Return [X, Y] of the center of cell containing provided text 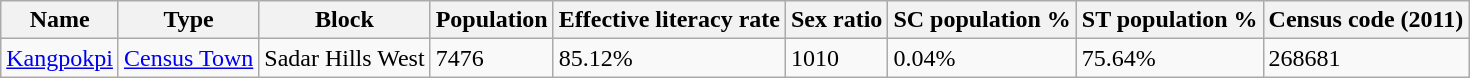
Name [60, 20]
0.04% [982, 58]
Kangpokpi [60, 58]
Census Town [188, 58]
7476 [492, 58]
Type [188, 20]
SC population % [982, 20]
Sadar Hills West [344, 58]
Effective literacy rate [669, 20]
75.64% [1170, 58]
Census code (2011) [1366, 20]
1010 [836, 58]
268681 [1366, 58]
Population [492, 20]
Block [344, 20]
ST population % [1170, 20]
85.12% [669, 58]
Sex ratio [836, 20]
